Search for the cell housing the specified text and yield its (X, Y) center coordinate. 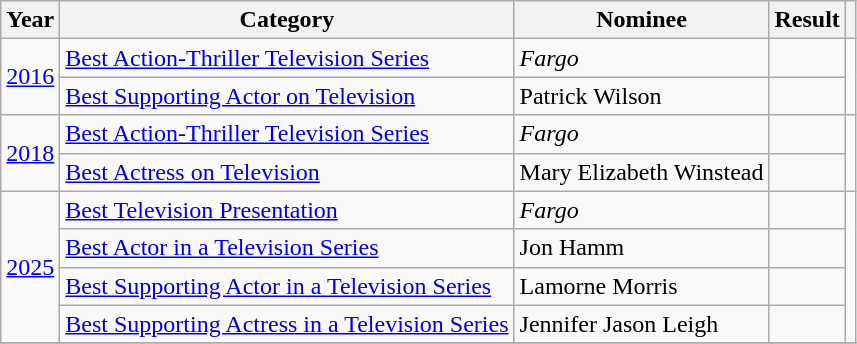
2018 (30, 153)
Category (287, 20)
Best Supporting Actor on Television (287, 96)
Best Actress on Television (287, 172)
Year (30, 20)
Jon Hamm (642, 248)
Jennifer Jason Leigh (642, 324)
2016 (30, 77)
Result (807, 20)
Lamorne Morris (642, 286)
Best Actor in a Television Series (287, 248)
Best Supporting Actor in a Television Series (287, 286)
Nominee (642, 20)
2025 (30, 267)
Best Supporting Actress in a Television Series (287, 324)
Best Television Presentation (287, 210)
Patrick Wilson (642, 96)
Mary Elizabeth Winstead (642, 172)
